Extract the (X, Y) coordinate from the center of the cell holding the provided text.  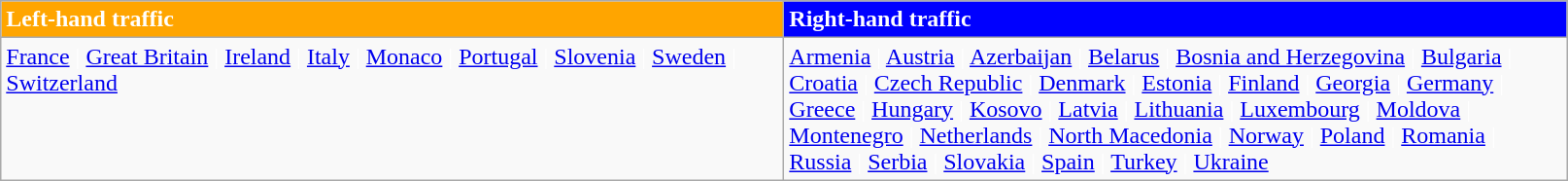
France | Great Britain | Ireland | Italy | Monaco | Portugal | Slovenia | Sweden | Switzerland (392, 109)
Left-hand traffic (392, 19)
Right-hand traffic (1176, 19)
